Extract the (X, Y) coordinate from the center of the cell holding the provided text.  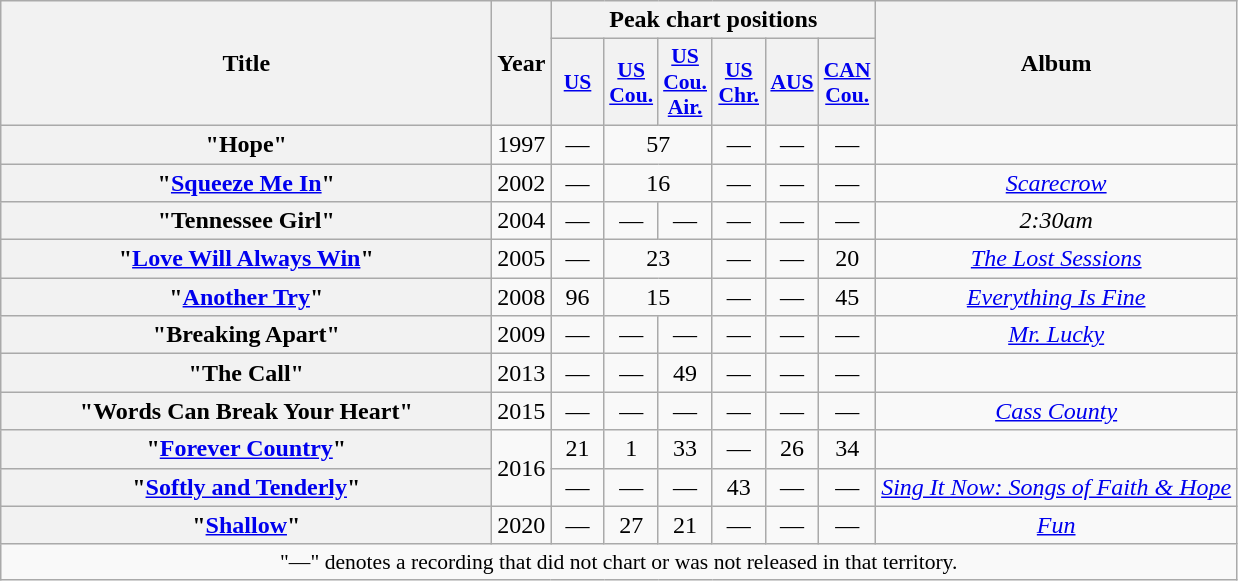
2004 (522, 221)
2:30am (1056, 221)
"Words Can Break Your Heart" (246, 411)
Scarecrow (1056, 183)
CANCou. (848, 82)
2016 (522, 468)
"Love Will Always Win" (246, 259)
Year (522, 64)
Title (246, 64)
43 (738, 487)
USChr. (738, 82)
27 (631, 525)
26 (792, 449)
45 (848, 297)
"The Call" (246, 373)
AUS (792, 82)
34 (848, 449)
2005 (522, 259)
"Forever Country" (246, 449)
2002 (522, 183)
Fun (1056, 525)
2009 (522, 335)
"Hope" (246, 144)
2008 (522, 297)
49 (685, 373)
2015 (522, 411)
"Shallow" (246, 525)
"Squeeze Me In" (246, 183)
Album (1056, 64)
"—" denotes a recording that did not chart or was not released in that territory. (619, 562)
Peak chart positions (714, 20)
20 (848, 259)
2013 (522, 373)
Mr. Lucky (1056, 335)
15 (658, 297)
1 (631, 449)
96 (578, 297)
US (578, 82)
2020 (522, 525)
33 (685, 449)
USCou. (631, 82)
USCou.Air. (685, 82)
Cass County (1056, 411)
"Breaking Apart" (246, 335)
"Tennessee Girl" (246, 221)
16 (658, 183)
Sing It Now: Songs of Faith & Hope (1056, 487)
"Another Try" (246, 297)
1997 (522, 144)
23 (658, 259)
Everything Is Fine (1056, 297)
57 (658, 144)
The Lost Sessions (1056, 259)
"Softly and Tenderly" (246, 487)
